Scan for the cell matching the given text and deliver its [X, Y] coordinate at center. 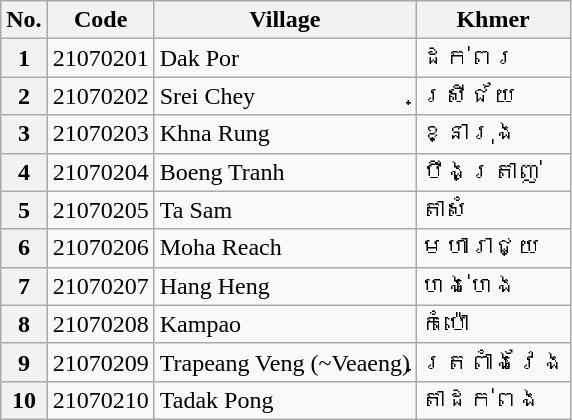
3 [24, 134]
Kampao [284, 324]
Tadak Pong [284, 400]
21070201 [100, 58]
9 [24, 362]
8 [24, 324]
4 [24, 172]
Srei Chey [284, 96]
ត្រពាំងវែង [494, 362]
21070208 [100, 324]
Code [100, 20]
ខ្នារុង [494, 134]
21070210 [100, 400]
Moha Reach [284, 248]
No. [24, 20]
Khmer [494, 20]
កំប៉ោ [494, 324]
Trapeang Veng (~Veaeng) [284, 362]
21070203 [100, 134]
21070206 [100, 248]
21070207 [100, 286]
7 [24, 286]
ស្រីជ័យ [494, 96]
Ta Sam [284, 210]
តាដក់ពង [494, 400]
ហង់ហេង [494, 286]
5 [24, 210]
Dak Por [284, 58]
21070202 [100, 96]
Hang Heng [284, 286]
មហារាជ្យ [494, 248]
Khna Rung [284, 134]
21070205 [100, 210]
21070204 [100, 172]
1 [24, 58]
10 [24, 400]
តាសំ [494, 210]
បឹងត្រាញ់ [494, 172]
21070209 [100, 362]
Boeng Tranh [284, 172]
ដក់ពរ [494, 58]
2 [24, 96]
Village [284, 20]
6 [24, 248]
